Capture the cell that displays the provided text and extract its [X, Y] central coordinate. 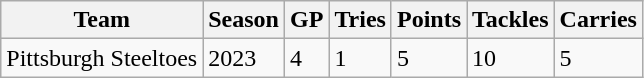
Points [428, 20]
2023 [244, 58]
4 [306, 58]
Pittsburgh Steeltoes [102, 58]
Team [102, 20]
10 [511, 58]
Carries [598, 20]
Season [244, 20]
1 [360, 58]
GP [306, 20]
Tries [360, 20]
Tackles [511, 20]
